Identify which cell holds the provided text, then report its [x, y] central coordinate. 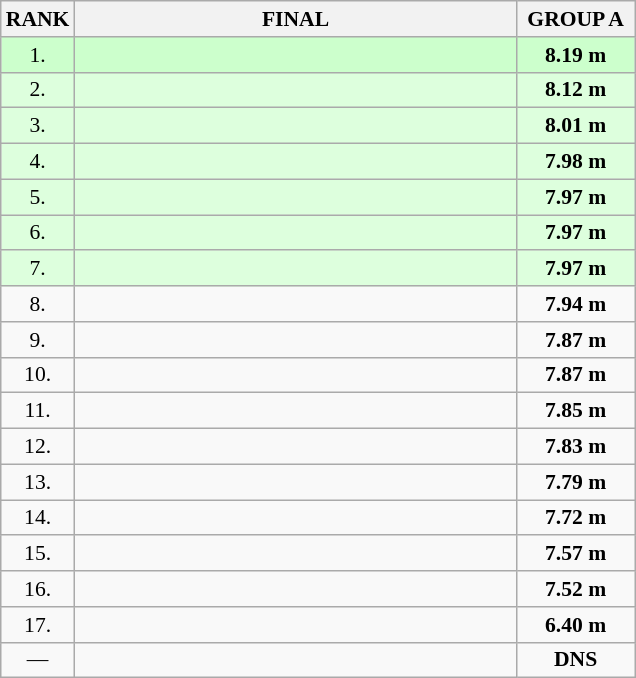
— [38, 660]
8.12 m [576, 90]
5. [38, 197]
2. [38, 90]
12. [38, 447]
7.72 m [576, 518]
11. [38, 411]
7.79 m [576, 482]
13. [38, 482]
7.94 m [576, 304]
14. [38, 518]
17. [38, 625]
RANK [38, 19]
7.52 m [576, 589]
8. [38, 304]
4. [38, 162]
8.19 m [576, 55]
1. [38, 55]
6.40 m [576, 625]
7.98 m [576, 162]
7.57 m [576, 554]
FINAL [295, 19]
DNS [576, 660]
10. [38, 375]
3. [38, 126]
7.83 m [576, 447]
GROUP A [576, 19]
6. [38, 233]
9. [38, 340]
8.01 m [576, 126]
15. [38, 554]
16. [38, 589]
7. [38, 269]
7.85 m [576, 411]
